Extract the [x, y] coordinate from the center of the cell holding the provided text.  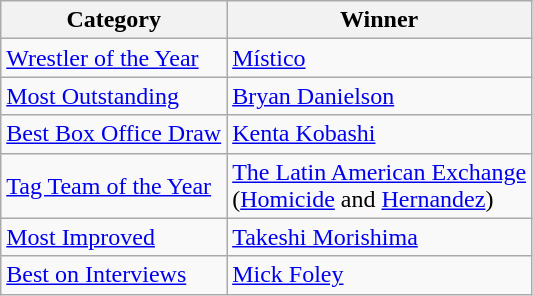
Místico [380, 58]
Best Box Office Draw [114, 134]
Kenta Kobashi [380, 134]
Most Improved [114, 237]
Best on Interviews [114, 275]
Winner [380, 20]
Tag Team of the Year [114, 186]
Takeshi Morishima [380, 237]
Mick Foley [380, 275]
Most Outstanding [114, 96]
The Latin American Exchange(Homicide and Hernandez) [380, 186]
Category [114, 20]
Bryan Danielson [380, 96]
Wrestler of the Year [114, 58]
